Return [x, y] of the center of cell containing provided text 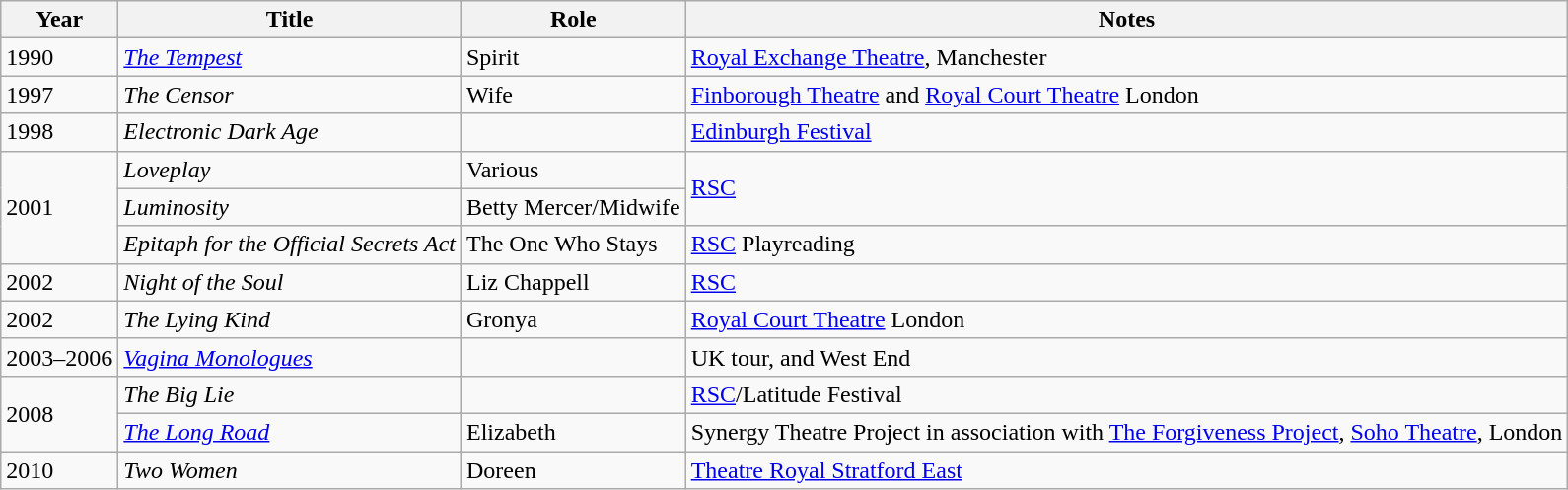
RSC/Latitude Festival [1126, 394]
Various [573, 170]
Finborough Theatre and Royal Court Theatre London [1126, 95]
1997 [59, 95]
Spirit [573, 57]
The Censor [290, 95]
Notes [1126, 20]
Doreen [573, 470]
Luminosity [290, 207]
Edinburgh Festival [1126, 132]
Title [290, 20]
2010 [59, 470]
The Big Lie [290, 394]
Gronya [573, 319]
Liz Chappell [573, 282]
The One Who Stays [573, 245]
UK tour, and West End [1126, 357]
Elizabeth [573, 432]
Two Women [290, 470]
Epitaph for the Official Secrets Act [290, 245]
Royal Exchange Theatre, Manchester [1126, 57]
1990 [59, 57]
RSC Playreading [1126, 245]
The Tempest [290, 57]
Theatre Royal Stratford East [1126, 470]
Electronic Dark Age [290, 132]
Betty Mercer/Midwife [573, 207]
The Lying Kind [290, 319]
Synergy Theatre Project in association with The Forgiveness Project, Soho Theatre, London [1126, 432]
Year [59, 20]
Wife [573, 95]
2008 [59, 413]
2001 [59, 207]
The Long Road [290, 432]
Loveplay [290, 170]
Royal Court Theatre London [1126, 319]
Vagina Monologues [290, 357]
Night of the Soul [290, 282]
Role [573, 20]
2003–2006 [59, 357]
1998 [59, 132]
